Provide the [x, y] coordinate of the cell's center where the given text is located.  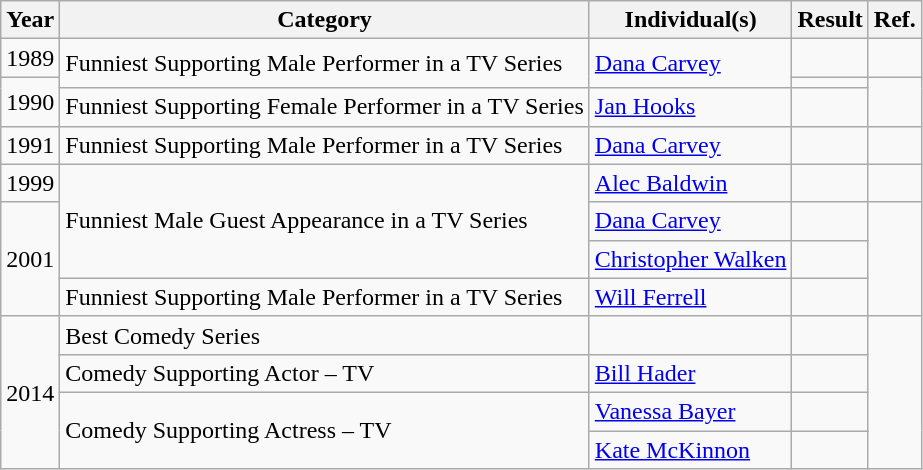
Christopher Walken [690, 259]
Individual(s) [690, 20]
1999 [30, 183]
Ref. [894, 20]
Will Ferrell [690, 297]
Kate McKinnon [690, 449]
2014 [30, 392]
Category [324, 20]
1990 [30, 102]
Alec Baldwin [690, 183]
Comedy Supporting Actor – TV [324, 373]
Best Comedy Series [324, 335]
Funniest Supporting Female Performer in a TV Series [324, 107]
Vanessa Bayer [690, 411]
Bill Hader [690, 373]
Result [830, 20]
2001 [30, 259]
Jan Hooks [690, 107]
1989 [30, 58]
Funniest Male Guest Appearance in a TV Series [324, 221]
Year [30, 20]
1991 [30, 145]
Comedy Supporting Actress – TV [324, 430]
